From the cell containing the given text, extract its center point as (X, Y) coordinate. 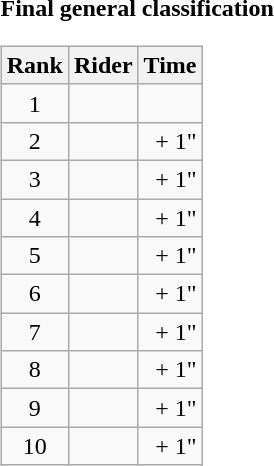
6 (34, 294)
Rank (34, 65)
7 (34, 332)
8 (34, 370)
Rider (103, 65)
3 (34, 179)
1 (34, 103)
5 (34, 256)
4 (34, 217)
9 (34, 408)
10 (34, 446)
Time (170, 65)
2 (34, 141)
